For the text-containing cell, return its midpoint in (X, Y) coordinate format. 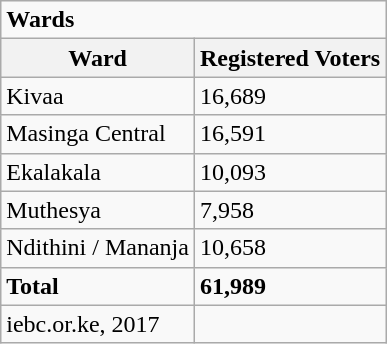
16,591 (290, 134)
61,989 (290, 286)
Kivaa (98, 96)
7,958 (290, 210)
10,093 (290, 172)
Ekalakala (98, 172)
Masinga Central (98, 134)
Ward (98, 58)
Muthesya (98, 210)
16,689 (290, 96)
Total (98, 286)
iebc.or.ke, 2017 (98, 324)
Ndithini / Mananja (98, 248)
Wards (194, 20)
10,658 (290, 248)
Registered Voters (290, 58)
